Output the (X, Y) coordinate of the center of the cell containing the given text.  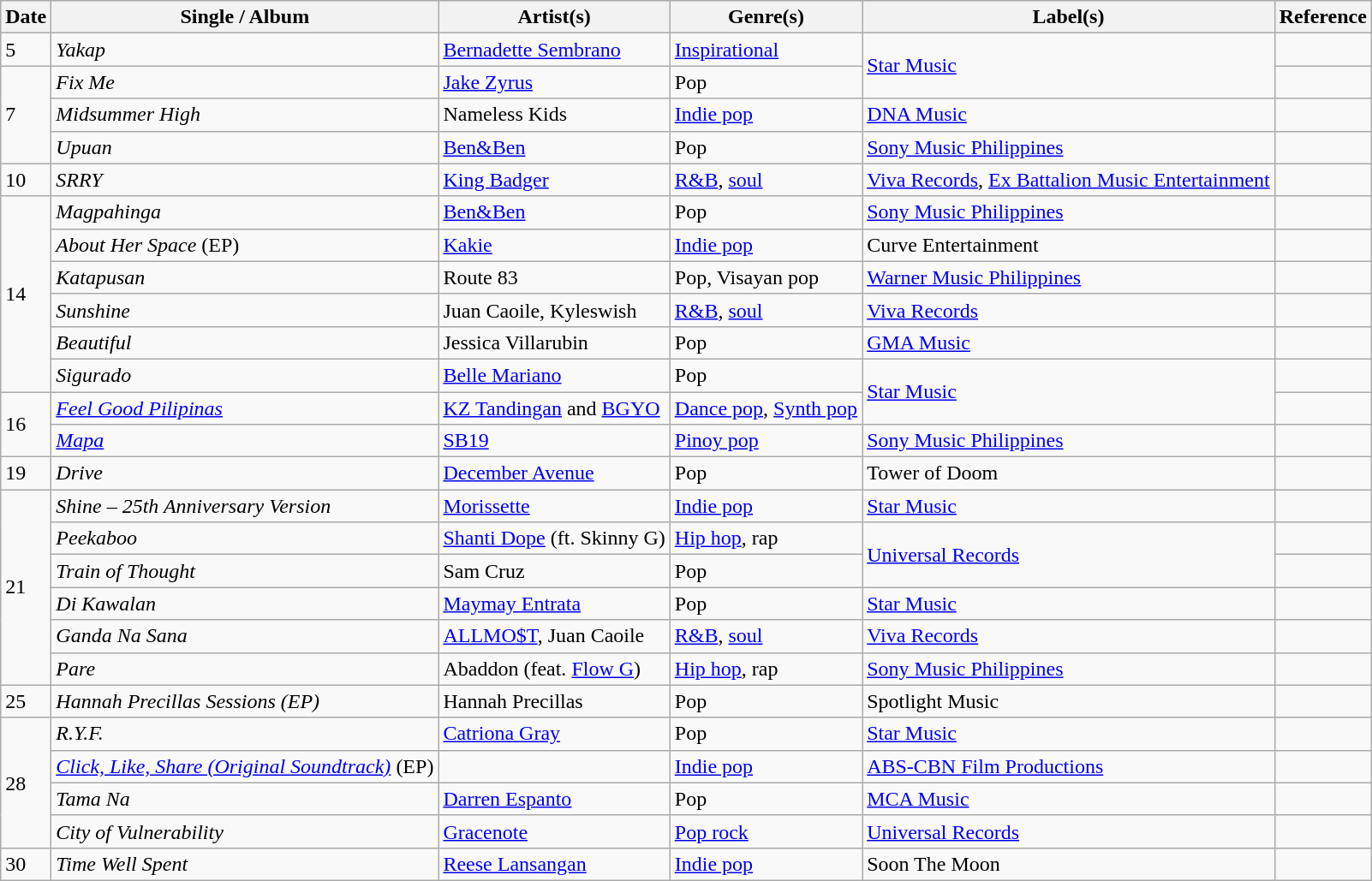
Pop, Visayan pop (766, 277)
Click, Like, Share (Original Soundtrack) (EP) (245, 766)
DNA Music (1069, 115)
Gracenote (554, 831)
Train of Thought (245, 571)
Peekaboo (245, 539)
Label(s) (1069, 17)
City of Vulnerability (245, 831)
7 (26, 115)
Sigurado (245, 375)
Maymay Entrata (554, 604)
16 (26, 425)
Genre(s) (766, 17)
GMA Music (1069, 342)
Warner Music Philippines (1069, 277)
Fix Me (245, 82)
MCA Music (1069, 799)
Hannah Precillas (554, 701)
Artist(s) (554, 17)
5 (26, 50)
Spotlight Music (1069, 701)
December Avenue (554, 473)
25 (26, 701)
Abaddon (feat. Flow G) (554, 669)
Tama Na (245, 799)
Morissette (554, 506)
About Her Space (EP) (245, 245)
14 (26, 294)
SB19 (554, 441)
Pinoy pop (766, 441)
Catriona Gray (554, 734)
Shanti Dope (ft. Skinny G) (554, 539)
Juan Caoile, Kyleswish (554, 310)
Date (26, 17)
KZ Tandingan and BGYO (554, 408)
Route 83 (554, 277)
Curve Entertainment (1069, 245)
28 (26, 783)
Belle Mariano (554, 375)
Viva Records, Ex Battalion Music Entertainment (1069, 180)
Di Kawalan (245, 604)
Jessica Villarubin (554, 342)
Kakie (554, 245)
30 (26, 864)
Jake Zyrus (554, 82)
Upuan (245, 147)
Reese Lansangan (554, 864)
ABS-CBN Film Productions (1069, 766)
Single / Album (245, 17)
Midsummer High (245, 115)
21 (26, 587)
Magpahinga (245, 212)
Sam Cruz (554, 571)
Sunshine (245, 310)
ALLMO$T, Juan Caoile (554, 636)
Darren Espanto (554, 799)
Ganda Na Sana (245, 636)
Soon The Moon (1069, 864)
19 (26, 473)
SRRY (245, 180)
Mapa (245, 441)
R.Y.F. (245, 734)
Katapusan (245, 277)
Drive (245, 473)
Hannah Precillas Sessions (EP) (245, 701)
King Badger (554, 180)
Dance pop, Synth pop (766, 408)
Pare (245, 669)
Tower of Doom (1069, 473)
Time Well Spent (245, 864)
Bernadette Sembrano (554, 50)
Beautiful (245, 342)
Feel Good Pilipinas (245, 408)
Reference (1322, 17)
Pop rock (766, 831)
Nameless Kids (554, 115)
Shine – 25th Anniversary Version (245, 506)
10 (26, 180)
Yakap (245, 50)
Inspirational (766, 50)
